Identify which cell holds the provided text, then report its (x, y) central coordinate. 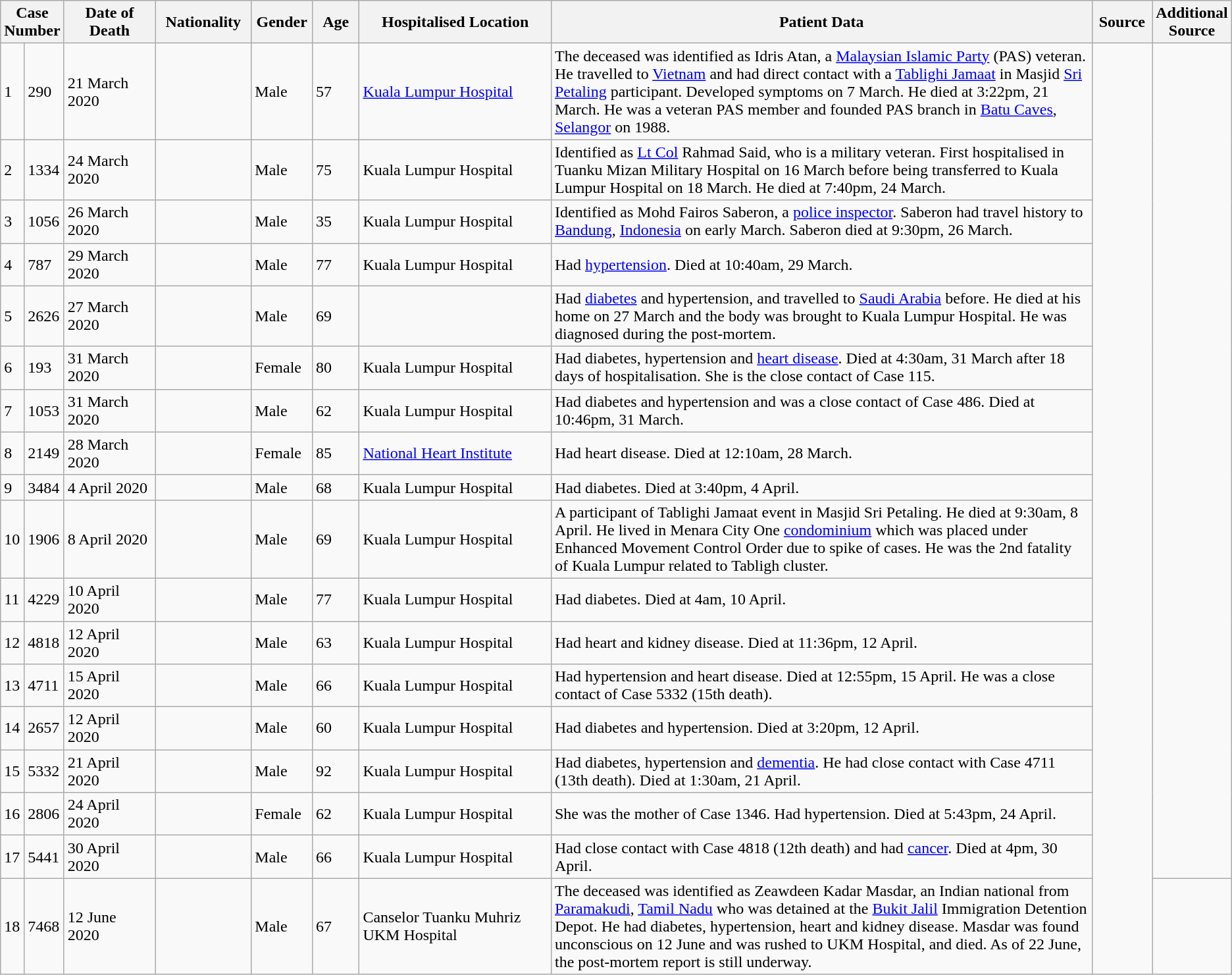
21 March 2020 (109, 92)
4229 (44, 599)
Had hypertension and heart disease. Died at 12:55pm, 15 April. He was a close contact of Case 5332 (15th death). (821, 686)
National Heart Institute (455, 453)
24 April 2020 (109, 814)
2626 (44, 316)
290 (44, 92)
57 (336, 92)
Nationality (203, 22)
4 (13, 265)
Had diabetes. Died at 3:40pm, 4 April. (821, 487)
35 (336, 221)
15 April 2020 (109, 686)
7468 (44, 926)
68 (336, 487)
12 June 2020 (109, 926)
4 April 2020 (109, 487)
75 (336, 170)
2 (13, 170)
3484 (44, 487)
60 (336, 728)
5332 (44, 772)
Had close contact with Case 4818 (12th death) and had cancer. Died at 4pm, 30 April. (821, 857)
10 April 2020 (109, 599)
1056 (44, 221)
1053 (44, 411)
10 (13, 539)
5 (13, 316)
2657 (44, 728)
92 (336, 772)
2149 (44, 453)
Date of Death (109, 22)
Had diabetes and hypertension. Died at 3:20pm, 12 April. (821, 728)
4818 (44, 643)
She was the mother of Case 1346. Had hypertension. Died at 5:43pm, 24 April. (821, 814)
1334 (44, 170)
Additional Source (1193, 22)
Case Number (32, 22)
28 March 2020 (109, 453)
1 (13, 92)
13 (13, 686)
Gender (282, 22)
21 April 2020 (109, 772)
Canselor Tuanku Muhriz UKM Hospital (455, 926)
Hospitalised Location (455, 22)
Had diabetes, hypertension and heart disease. Died at 4:30am, 31 March after 18 days of hospitalisation. She is the close contact of Case 115. (821, 367)
5441 (44, 857)
16 (13, 814)
4711 (44, 686)
27 March 2020 (109, 316)
1906 (44, 539)
18 (13, 926)
Had diabetes, hypertension and dementia. He had close contact with Case 4711 (13th death). Died at 1:30am, 21 April. (821, 772)
3 (13, 221)
6 (13, 367)
14 (13, 728)
11 (13, 599)
787 (44, 265)
63 (336, 643)
67 (336, 926)
15 (13, 772)
Source (1122, 22)
Patient Data (821, 22)
Had diabetes. Died at 4am, 10 April. (821, 599)
30 April 2020 (109, 857)
Age (336, 22)
Had hypertension. Died at 10:40am, 29 March. (821, 265)
17 (13, 857)
Had heart and kidney disease. Died at 11:36pm, 12 April. (821, 643)
29 March 2020 (109, 265)
8 April 2020 (109, 539)
80 (336, 367)
9 (13, 487)
7 (13, 411)
8 (13, 453)
Had diabetes and hypertension and was a close contact of Case 486. Died at 10:46pm, 31 March. (821, 411)
85 (336, 453)
2806 (44, 814)
193 (44, 367)
Had heart disease. Died at 12:10am, 28 March. (821, 453)
26 March 2020 (109, 221)
12 (13, 643)
24 March 2020 (109, 170)
